Output the [x, y] coordinate of the center of the cell containing the given text.  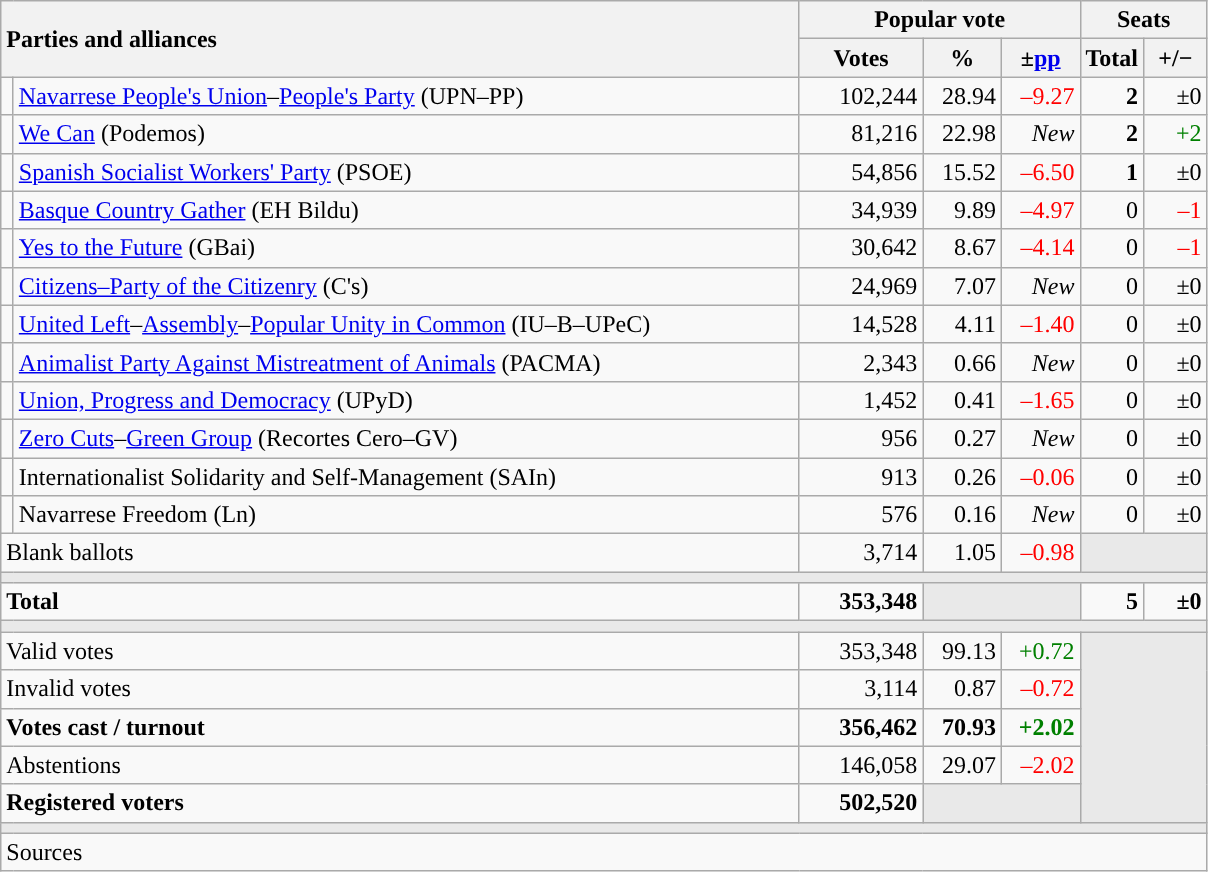
7.07 [962, 286]
Votes cast / turnout [400, 727]
2,343 [861, 362]
5 [1112, 602]
+2.02 [1040, 727]
+/− [1176, 58]
Yes to the Future (GBai) [406, 248]
54,856 [861, 172]
0.87 [962, 689]
Animalist Party Against Mistreatment of Animals (PACMA) [406, 362]
–0.06 [1040, 477]
Registered voters [400, 803]
3,714 [861, 553]
146,058 [861, 765]
24,969 [861, 286]
15.52 [962, 172]
1.05 [962, 553]
0.66 [962, 362]
0.16 [962, 515]
–2.02 [1040, 765]
–0.72 [1040, 689]
–1.40 [1040, 324]
1,452 [861, 400]
0.26 [962, 477]
99.13 [962, 651]
3,114 [861, 689]
Votes [861, 58]
We Can (Podemos) [406, 134]
Blank ballots [400, 553]
Internationalist Solidarity and Self-Management (SAIn) [406, 477]
4.11 [962, 324]
Basque Country Gather (EH Bildu) [406, 210]
Parties and alliances [400, 39]
0.41 [962, 400]
30,642 [861, 248]
+2 [1176, 134]
Spanish Socialist Workers' Party (PSOE) [406, 172]
9.89 [962, 210]
Zero Cuts–Green Group (Recortes Cero–GV) [406, 438]
–4.97 [1040, 210]
Sources [604, 852]
22.98 [962, 134]
956 [861, 438]
14,528 [861, 324]
34,939 [861, 210]
Navarrese Freedom (Ln) [406, 515]
356,462 [861, 727]
Invalid votes [400, 689]
Citizens–Party of the Citizenry (C's) [406, 286]
Navarrese People's Union–People's Party (UPN–PP) [406, 96]
502,520 [861, 803]
28.94 [962, 96]
Valid votes [400, 651]
% [962, 58]
102,244 [861, 96]
913 [861, 477]
–0.98 [1040, 553]
–6.50 [1040, 172]
29.07 [962, 765]
70.93 [962, 727]
0.27 [962, 438]
–1.65 [1040, 400]
±pp [1040, 58]
Seats [1144, 20]
Abstentions [400, 765]
81,216 [861, 134]
Union, Progress and Democracy (UPyD) [406, 400]
–4.14 [1040, 248]
–9.27 [1040, 96]
8.67 [962, 248]
Popular vote [940, 20]
576 [861, 515]
+0.72 [1040, 651]
1 [1112, 172]
United Left–Assembly–Popular Unity in Common (IU–B–UPeC) [406, 324]
